Capture the cell that displays the provided text and extract its (x, y) central coordinate. 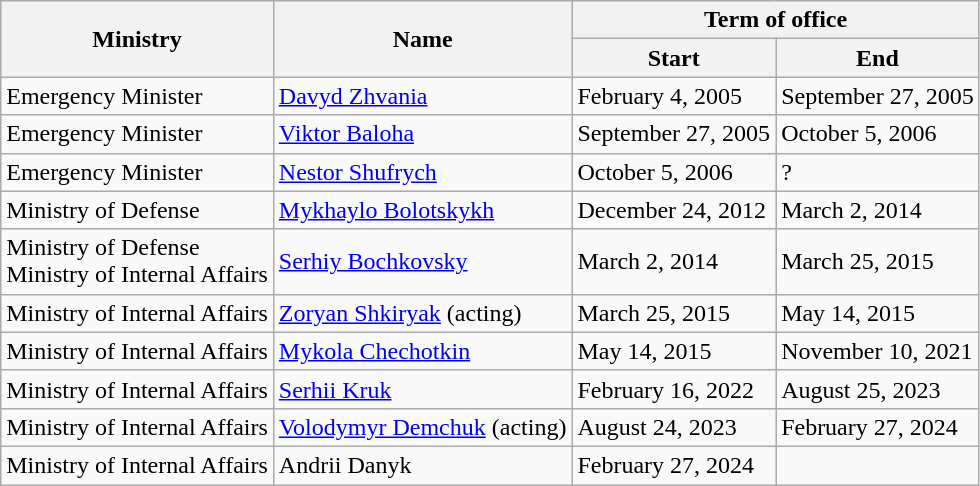
Start (674, 58)
February 4, 2005 (674, 96)
August 24, 2023 (674, 427)
Viktor Baloha (422, 134)
Name (422, 39)
Ministry of Defense (138, 210)
Mykhaylo Bolotskykh (422, 210)
Ministry (138, 39)
Nestor Shufrych (422, 172)
? (878, 172)
Davyd Zhvania (422, 96)
Mykola Chechotkin (422, 351)
Ministry of DefenseMinistry of Internal Affairs (138, 262)
August 25, 2023 (878, 389)
November 10, 2021 (878, 351)
End (878, 58)
Volodymyr Demchuk (acting) (422, 427)
Andrii Danyk (422, 465)
February 16, 2022 (674, 389)
Zoryan Shkiryak (acting) (422, 313)
Serhiy Bochkovsky (422, 262)
Serhii Kruk (422, 389)
Term of office (776, 20)
December 24, 2012 (674, 210)
